Output the [x, y] coordinate of the center of the cell containing the given text.  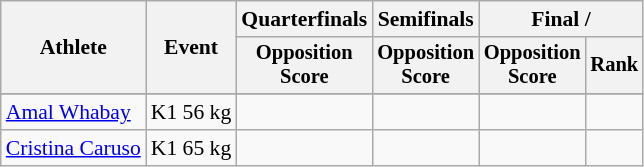
K1 56 kg [191, 112]
Event [191, 48]
Semifinals [426, 19]
Athlete [74, 48]
Final / [561, 19]
Cristina Caruso [74, 148]
Rank [614, 66]
Quarterfinals [304, 19]
K1 65 kg [191, 148]
Amal Whabay [74, 112]
